Find where the given text appears and provide that cell's center as [x, y] coordinate. 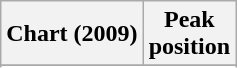
Chart (2009) [72, 34]
Peakposition [189, 34]
